Scan for the cell matching the given text and deliver its [X, Y] coordinate at center. 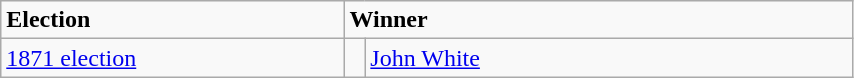
1871 election [172, 58]
John White [609, 58]
Election [172, 20]
Winner [598, 20]
